Provide the [x, y] coordinate of the cell's center where the given text is located.  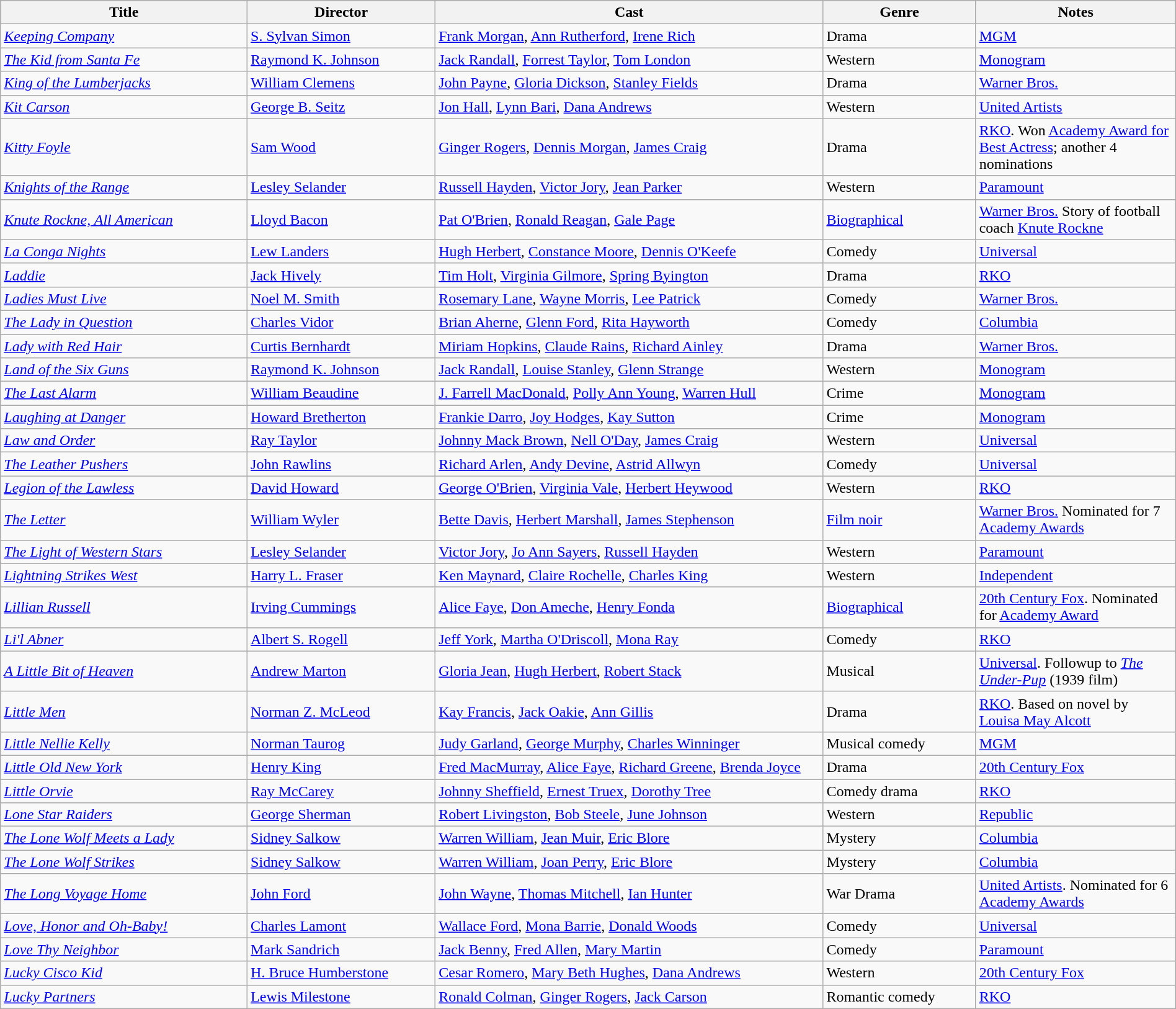
The Leather Pushers [124, 464]
Lightning Strikes West [124, 575]
Jack Hively [341, 275]
Musical comedy [899, 743]
Little Orvie [124, 791]
Irving Cummings [341, 607]
Andrew Marton [341, 671]
Jon Hall, Lynn Bari, Dana Andrews [629, 107]
George O'Brien, Virginia Vale, Herbert Heywood [629, 488]
William Wyler [341, 520]
Republic [1076, 815]
Jack Benny, Fred Allen, Mary Martin [629, 949]
The Lone Wolf Meets a Lady [124, 838]
George Sherman [341, 815]
Universal. Followup to The Under-Pup (1939 film) [1076, 671]
Miriam Hopkins, Claude Rains, Richard Ainley [629, 346]
Kit Carson [124, 107]
Genre [899, 12]
Charles Vidor [341, 322]
Robert Livingston, Bob Steele, June Johnson [629, 815]
War Drama [899, 894]
Lillian Russell [124, 607]
Judy Garland, George Murphy, Charles Winninger [629, 743]
The Last Alarm [124, 393]
Lone Star Raiders [124, 815]
William Beaudine [341, 393]
Jack Randall, Forrest Taylor, Tom London [629, 60]
Romantic comedy [899, 997]
Johnny Mack Brown, Nell O'Day, James Craig [629, 441]
Norman Taurog [341, 743]
Director [341, 12]
The Light of Western Stars [124, 552]
Warner Bros. Story of football coach Knute Rockne [1076, 220]
Victor Jory, Jo Ann Sayers, Russell Hayden [629, 552]
King of the Lumberjacks [124, 83]
United Artists. Nominated for 6 Academy Awards [1076, 894]
Lew Landers [341, 251]
Howard Bretherton [341, 417]
Laughing at Danger [124, 417]
RKO. Based on novel by Louisa May Alcott [1076, 711]
Title [124, 12]
La Conga Nights [124, 251]
Musical [899, 671]
Harry L. Fraser [341, 575]
John Ford [341, 894]
Mark Sandrich [341, 949]
George B. Seitz [341, 107]
Notes [1076, 12]
Comedy drama [899, 791]
David Howard [341, 488]
The Lone Wolf Strikes [124, 862]
Brian Aherne, Glenn Ford, Rita Hayworth [629, 322]
Charles Lamont [341, 926]
Ray McCarey [341, 791]
Knights of the Range [124, 187]
Bette Davis, Herbert Marshall, James Stephenson [629, 520]
United Artists [1076, 107]
Ginger Rogers, Dennis Morgan, James Craig [629, 147]
Lucky Cisco Kid [124, 973]
Albert S. Rogell [341, 639]
Li'l Abner [124, 639]
Film noir [899, 520]
Sam Wood [341, 147]
Frank Morgan, Ann Rutherford, Irene Rich [629, 36]
Henry King [341, 767]
Independent [1076, 575]
Russell Hayden, Victor Jory, Jean Parker [629, 187]
The Long Voyage Home [124, 894]
Johnny Sheffield, Ernest Truex, Dorothy Tree [629, 791]
Lady with Red Hair [124, 346]
Ladies Must Live [124, 298]
Warren William, Joan Perry, Eric Blore [629, 862]
Laddie [124, 275]
Rosemary Lane, Wayne Morris, Lee Patrick [629, 298]
Little Old New York [124, 767]
A Little Bit of Heaven [124, 671]
Little Men [124, 711]
20th Century Fox. Nominated for Academy Award [1076, 607]
Ray Taylor [341, 441]
H. Bruce Humberstone [341, 973]
Keeping Company [124, 36]
Alice Faye, Don Ameche, Henry Fonda [629, 607]
Lloyd Bacon [341, 220]
Ronald Colman, Ginger Rogers, Jack Carson [629, 997]
Ken Maynard, Claire Rochelle, Charles King [629, 575]
Love, Honor and Oh-Baby! [124, 926]
Warren William, Jean Muir, Eric Blore [629, 838]
Knute Rockne, All American [124, 220]
Lewis Milestone [341, 997]
Hugh Herbert, Constance Moore, Dennis O'Keefe [629, 251]
RKO. Won Academy Award for Best Actress; another 4 nominations [1076, 147]
Lucky Partners [124, 997]
Tim Holt, Virginia Gilmore, Spring Byington [629, 275]
S. Sylvan Simon [341, 36]
John Payne, Gloria Dickson, Stanley Fields [629, 83]
Frankie Darro, Joy Hodges, Kay Sutton [629, 417]
Pat O'Brien, Ronald Reagan, Gale Page [629, 220]
Curtis Bernhardt [341, 346]
Gloria Jean, Hugh Herbert, Robert Stack [629, 671]
The Lady in Question [124, 322]
Kay Francis, Jack Oakie, Ann Gillis [629, 711]
The Kid from Santa Fe [124, 60]
Cast [629, 12]
Legion of the Lawless [124, 488]
Norman Z. McLeod [341, 711]
Noel M. Smith [341, 298]
Fred MacMurray, Alice Faye, Richard Greene, Brenda Joyce [629, 767]
Jeff York, Martha O'Driscoll, Mona Ray [629, 639]
William Clemens [341, 83]
Kitty Foyle [124, 147]
Richard Arlen, Andy Devine, Astrid Allwyn [629, 464]
Jack Randall, Louise Stanley, Glenn Strange [629, 370]
Little Nellie Kelly [124, 743]
Warner Bros. Nominated for 7 Academy Awards [1076, 520]
Cesar Romero, Mary Beth Hughes, Dana Andrews [629, 973]
Wallace Ford, Mona Barrie, Donald Woods [629, 926]
The Letter [124, 520]
John Rawlins [341, 464]
J. Farrell MacDonald, Polly Ann Young, Warren Hull [629, 393]
Love Thy Neighbor [124, 949]
Land of the Six Guns [124, 370]
John Wayne, Thomas Mitchell, Ian Hunter [629, 894]
Law and Order [124, 441]
